Search for the cell housing the specified text and yield its [x, y] center coordinate. 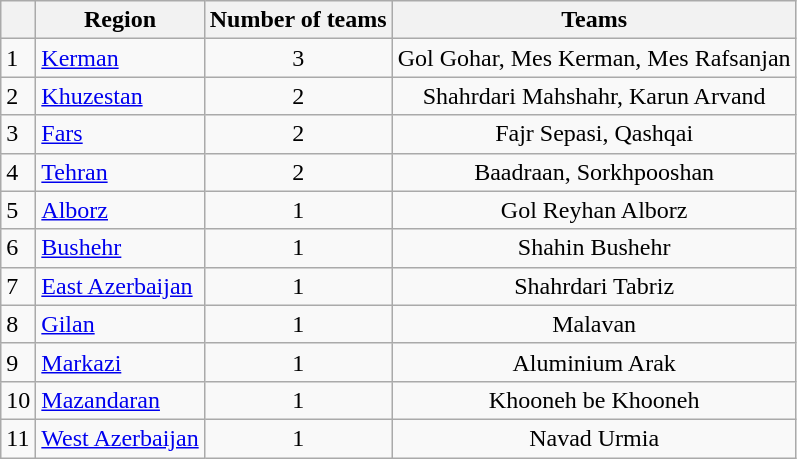
11 [18, 438]
Fajr Sepasi, Qashqai [594, 134]
Alborz [120, 210]
Aluminium Arak [594, 362]
Gol Reyhan Alborz [594, 210]
Shahrdari Tabriz [594, 286]
Mazandaran [120, 400]
Shahrdari Mahshahr, Karun Arvand [594, 96]
Kerman [120, 58]
8 [18, 324]
9 [18, 362]
4 [18, 172]
Region [120, 20]
6 [18, 248]
Teams [594, 20]
Shahin Bushehr [594, 248]
Khooneh be Khooneh [594, 400]
Fars [120, 134]
Bushehr [120, 248]
5 [18, 210]
East Azerbaijan [120, 286]
Navad Urmia [594, 438]
Tehran [120, 172]
West Azerbaijan [120, 438]
10 [18, 400]
Baadraan, Sorkhpooshan [594, 172]
Markazi [120, 362]
Khuzestan [120, 96]
Malavan [594, 324]
Gilan [120, 324]
Gol Gohar, Mes Kerman, Mes Rafsanjan [594, 58]
Number of teams [298, 20]
7 [18, 286]
